Locate the cell with the specified text and output its [X, Y] center coordinate. 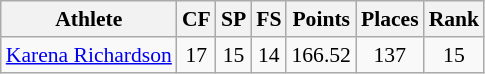
Rank [454, 19]
17 [196, 55]
SP [234, 19]
Places [390, 19]
137 [390, 55]
FS [268, 19]
CF [196, 19]
166.52 [320, 55]
Athlete [89, 19]
Karena Richardson [89, 55]
Points [320, 19]
14 [268, 55]
